Search for the cell housing the specified text and yield its (X, Y) center coordinate. 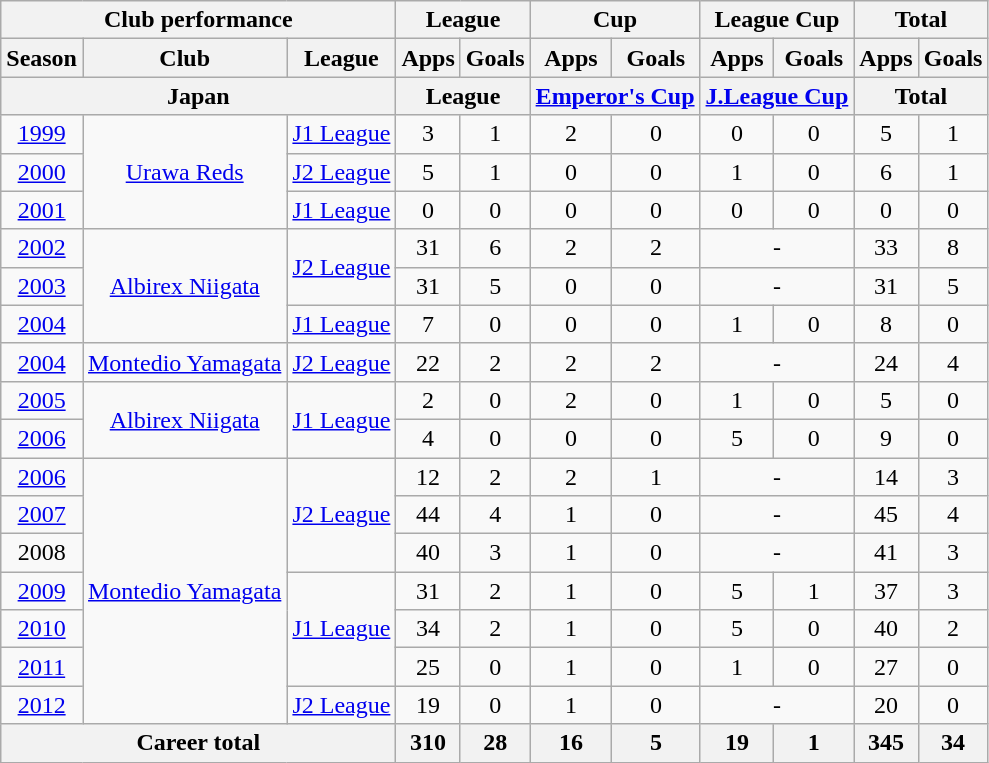
12 (428, 477)
25 (428, 667)
Season (42, 58)
9 (886, 438)
Club performance (198, 20)
2010 (42, 629)
2001 (42, 210)
37 (886, 591)
J.League Cup (777, 96)
2012 (42, 705)
28 (495, 743)
310 (428, 743)
2003 (42, 286)
League Cup (777, 20)
2007 (42, 515)
Career total (198, 743)
2008 (42, 553)
22 (428, 362)
44 (428, 515)
41 (886, 553)
Club (184, 58)
Cup (615, 20)
Urawa Reds (184, 172)
2000 (42, 172)
27 (886, 667)
20 (886, 705)
2009 (42, 591)
45 (886, 515)
16 (571, 743)
14 (886, 477)
2002 (42, 248)
24 (886, 362)
2011 (42, 667)
Japan (198, 96)
7 (428, 324)
2005 (42, 400)
345 (886, 743)
Emperor's Cup (615, 96)
33 (886, 248)
1999 (42, 134)
